Return the [x, y] coordinate for the center point of the cell that contains the specified text.  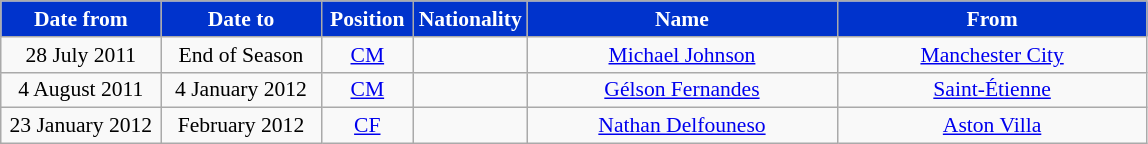
From [992, 19]
Manchester City [992, 55]
Gélson Fernandes [682, 90]
Date to [241, 19]
Michael Johnson [682, 55]
Position [368, 19]
Name [682, 19]
Nathan Delfouneso [682, 126]
Nationality [470, 19]
Date from [81, 19]
23 January 2012 [81, 126]
4 January 2012 [241, 90]
Aston Villa [992, 126]
End of Season [241, 55]
4 August 2011 [81, 90]
28 July 2011 [81, 55]
Saint-Étienne [992, 90]
CF [368, 126]
February 2012 [241, 126]
